Detect which cell encompasses the target text, then output its [X, Y] center coordinate. 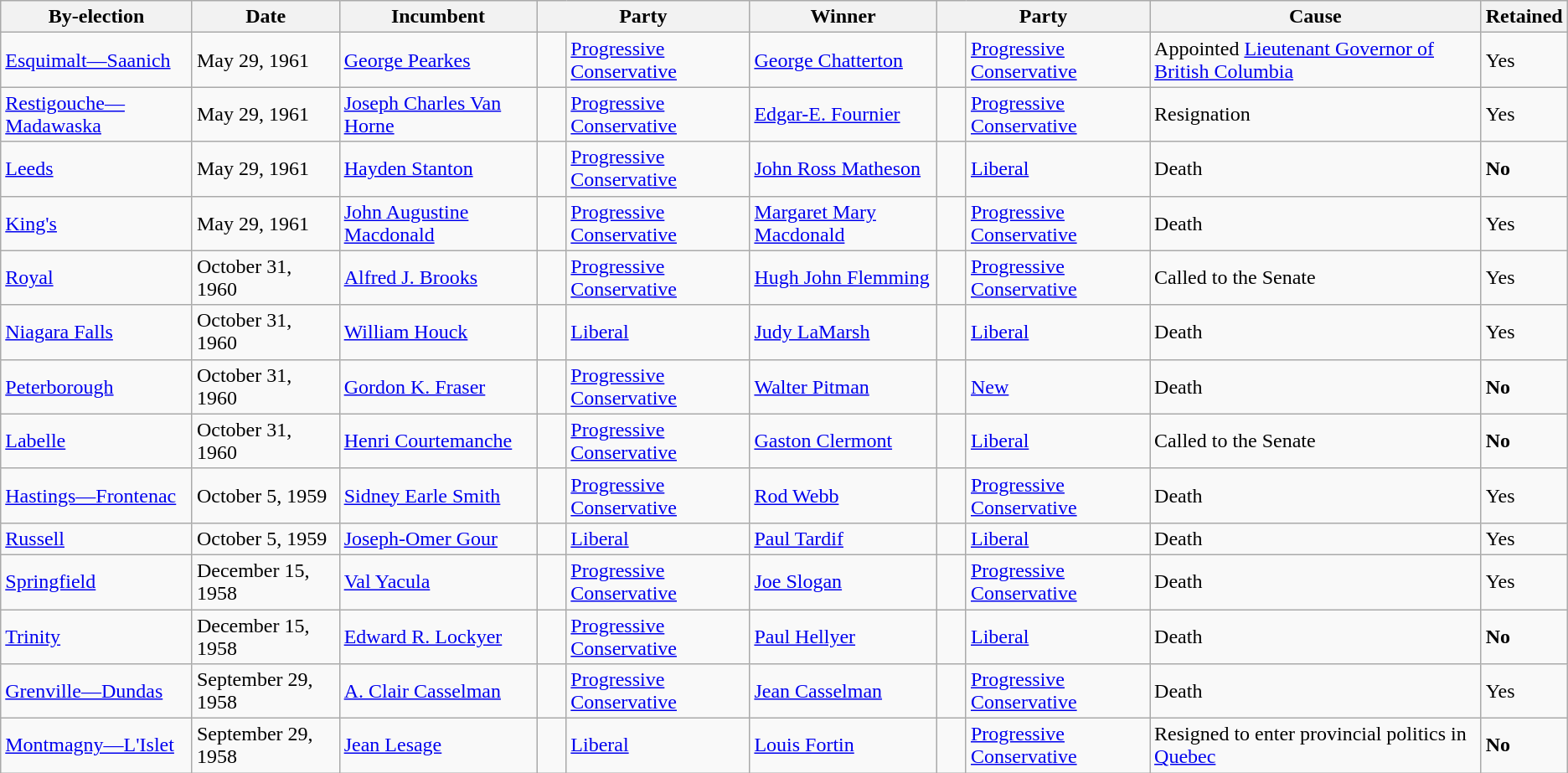
John Ross Matheson [843, 169]
Royal [97, 278]
By-election [97, 17]
Hugh John Flemming [843, 278]
Gordon K. Fraser [438, 387]
Henri Courtemanche [438, 441]
Joe Slogan [843, 581]
John Augustine Macdonald [438, 223]
Paul Hellyer [843, 636]
Appointed Lieutenant Governor of British Columbia [1316, 60]
Edgar-E. Fournier [843, 114]
Joseph Charles Van Horne [438, 114]
George Pearkes [438, 60]
Jean Casselman [843, 692]
Alfred J. Brooks [438, 278]
Russell [97, 539]
Trinity [97, 636]
Judy LaMarsh [843, 332]
Resignation [1316, 114]
Paul Tardif [843, 539]
Rod Webb [843, 496]
Resigned to enter provincial politics in Quebec [1316, 745]
Val Yacula [438, 581]
Joseph-Omer Gour [438, 539]
Hastings—Frontenac [97, 496]
George Chatterton [843, 60]
Labelle [97, 441]
Cause [1316, 17]
Restigouche—Madawaska [97, 114]
Winner [843, 17]
Montmagny—L'Islet [97, 745]
Peterborough [97, 387]
New [1057, 387]
Leeds [97, 169]
Springfield [97, 581]
A. Clair Casselman [438, 692]
Date [266, 17]
Margaret Mary Macdonald [843, 223]
Esquimalt—Saanich [97, 60]
William Houck [438, 332]
Edward R. Lockyer [438, 636]
Niagara Falls [97, 332]
Retained [1524, 17]
Grenville—Dundas [97, 692]
Jean Lesage [438, 745]
King's [97, 223]
Hayden Stanton [438, 169]
Incumbent [438, 17]
Louis Fortin [843, 745]
Walter Pitman [843, 387]
Sidney Earle Smith [438, 496]
Gaston Clermont [843, 441]
